From the cell containing the given text, extract its center point as [x, y] coordinate. 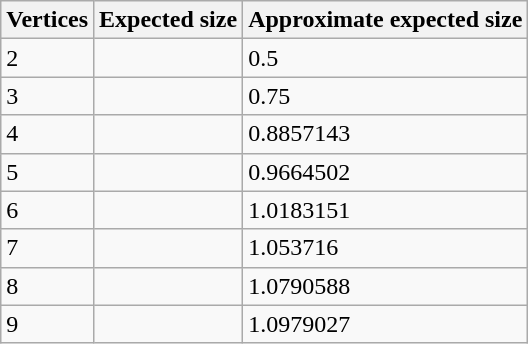
1.0979027 [386, 324]
2 [48, 58]
1.053716 [386, 248]
1.0183151 [386, 210]
0.8857143 [386, 134]
6 [48, 210]
0.5 [386, 58]
3 [48, 96]
Vertices [48, 20]
Expected size [168, 20]
7 [48, 248]
Approximate expected size [386, 20]
5 [48, 172]
4 [48, 134]
9 [48, 324]
0.9664502 [386, 172]
0.75 [386, 96]
8 [48, 286]
1.0790588 [386, 286]
